Provide the (X, Y) coordinate of the cell's center where the given text is located.  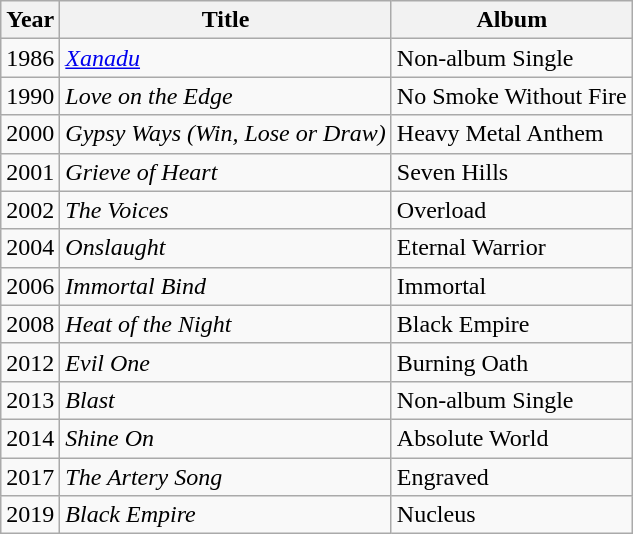
Xanadu (226, 58)
Shine On (226, 438)
Evil One (226, 362)
2014 (30, 438)
The Voices (226, 210)
2012 (30, 362)
Blast (226, 400)
Album (512, 20)
2001 (30, 172)
Engraved (512, 477)
Grieve of Heart (226, 172)
Heat of the Night (226, 324)
Year (30, 20)
Heavy Metal Anthem (512, 134)
2008 (30, 324)
Onslaught (226, 248)
Overload (512, 210)
1990 (30, 96)
2004 (30, 248)
Immortal (512, 286)
1986 (30, 58)
2000 (30, 134)
The Artery Song (226, 477)
Absolute World (512, 438)
2013 (30, 400)
Seven Hills (512, 172)
Immortal Bind (226, 286)
Love on the Edge (226, 96)
No Smoke Without Fire (512, 96)
Burning Oath (512, 362)
2002 (30, 210)
2019 (30, 515)
Gypsy Ways (Win, Lose or Draw) (226, 134)
Eternal Warrior (512, 248)
2006 (30, 286)
2017 (30, 477)
Nucleus (512, 515)
Title (226, 20)
